Scan for the cell matching the given text and deliver its (X, Y) coordinate at center. 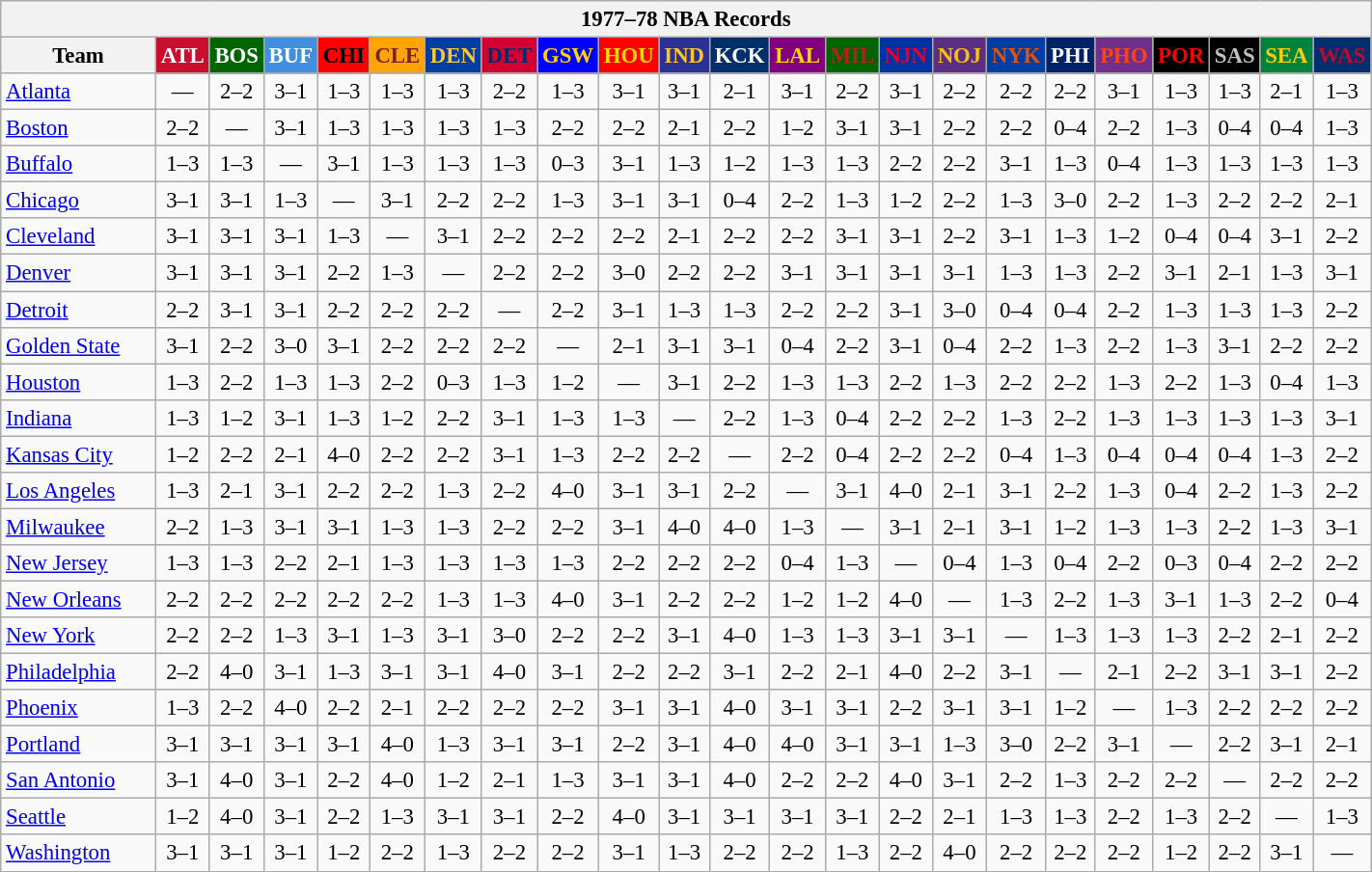
SAS (1234, 56)
DET (509, 56)
Indiana (79, 418)
BOS (236, 56)
MIL (852, 56)
SEA (1287, 56)
POR (1181, 56)
BUF (290, 56)
Cleveland (79, 236)
PHO (1124, 56)
Detroit (79, 310)
Portland (79, 745)
Denver (79, 273)
Houston (79, 382)
Atlanta (79, 92)
Los Angeles (79, 491)
NYK (1017, 56)
Golden State (79, 345)
Team (79, 56)
WAS (1342, 56)
IND (684, 56)
Chicago (79, 201)
CHI (343, 56)
Seattle (79, 817)
San Antonio (79, 780)
KCK (739, 56)
New Orleans (79, 599)
Kansas City (79, 454)
New York (79, 636)
PHI (1071, 56)
NOJ (959, 56)
LAL (797, 56)
CLE (398, 56)
1977–78 NBA Records (686, 19)
ATL (182, 56)
New Jersey (79, 563)
NJN (905, 56)
Phoenix (79, 708)
GSW (568, 56)
DEN (453, 56)
Buffalo (79, 164)
Washington (79, 854)
Boston (79, 128)
Philadelphia (79, 672)
HOU (629, 56)
Milwaukee (79, 527)
